Locate the cell with the specified text and output its (X, Y) center coordinate. 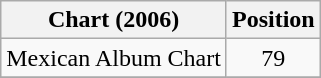
Position (273, 20)
Mexican Album Chart (114, 58)
79 (273, 58)
Chart (2006) (114, 20)
